Extract the [X, Y] coordinate from the center of the cell holding the provided text.  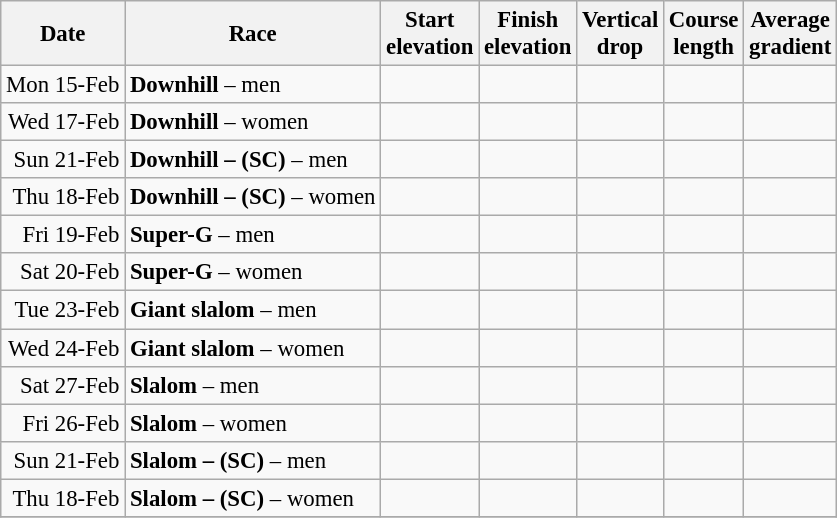
Mon 15-Feb [63, 85]
Date [63, 34]
Slalom – (SC) – women [253, 498]
Slalom – women [253, 423]
Super-G – women [253, 273]
Giant slalom – women [253, 348]
Downhill – men [253, 85]
Tue 23-Feb [63, 310]
Super-G – men [253, 235]
Fri 26-Feb [63, 423]
Wed 24-Feb [63, 348]
Startelevation [430, 34]
Giant slalom – men [253, 310]
Sat 20-Feb [63, 273]
Fri 19-Feb [63, 235]
Sat 27-Feb [63, 385]
Race [253, 34]
Verticaldrop [620, 34]
Finishelevation [528, 34]
Slalom – men [253, 385]
Averagegradient [790, 34]
Downhill – women [253, 122]
Downhill – (SC) – women [253, 197]
Courselength [704, 34]
Wed 17-Feb [63, 122]
Downhill – (SC) – men [253, 160]
Slalom – (SC) – men [253, 460]
